Capture the cell that displays the provided text and extract its (X, Y) central coordinate. 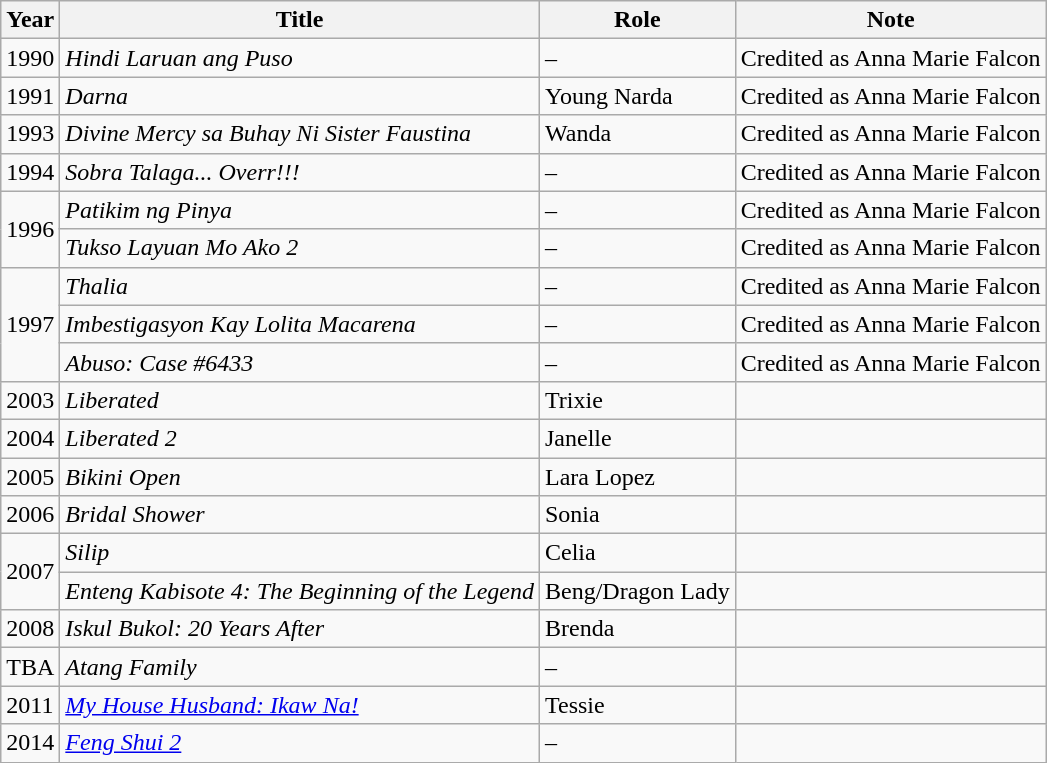
Wanda (637, 134)
1994 (30, 172)
1991 (30, 96)
Beng/Dragon Lady (637, 591)
2003 (30, 400)
Role (637, 20)
Liberated (300, 400)
TBA (30, 667)
Divine Mercy sa Buhay Ni Sister Faustina (300, 134)
Sobra Talaga... Overr!!! (300, 172)
1996 (30, 229)
1997 (30, 324)
My House Husband: Ikaw Na! (300, 705)
2011 (30, 705)
Tessie (637, 705)
Lara Lopez (637, 477)
Note (890, 20)
Thalia (300, 286)
Enteng Kabisote 4: The Beginning of the Legend (300, 591)
2006 (30, 515)
Brenda (637, 629)
Imbestigasyon Kay Lolita Macarena (300, 324)
Janelle (637, 438)
2007 (30, 572)
Hindi Laruan ang Puso (300, 58)
Liberated 2 (300, 438)
Iskul Bukol: 20 Years After (300, 629)
Celia (637, 553)
Feng Shui 2 (300, 743)
2014 (30, 743)
Title (300, 20)
2005 (30, 477)
Year (30, 20)
2008 (30, 629)
Trixie (637, 400)
Young Narda (637, 96)
1993 (30, 134)
2004 (30, 438)
Bikini Open (300, 477)
Silip (300, 553)
Darna (300, 96)
Bridal Shower (300, 515)
Abuso: Case #6433 (300, 362)
Patikim ng Pinya (300, 210)
Tukso Layuan Mo Ako 2 (300, 248)
Atang Family (300, 667)
1990 (30, 58)
Sonia (637, 515)
